Find where the given text appears and provide that cell's center as (x, y) coordinate. 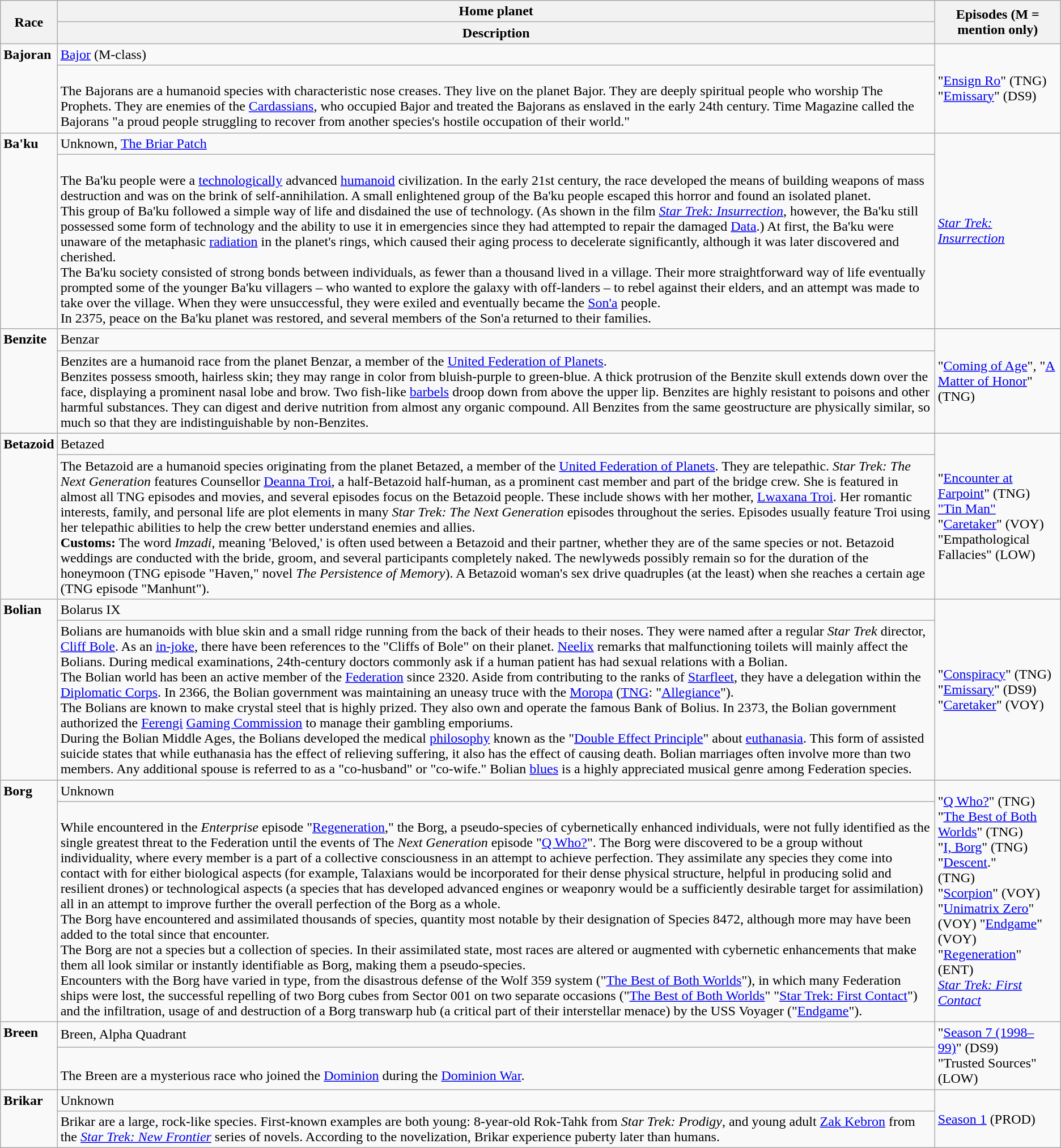
Description (496, 33)
Borg (29, 901)
Betazed (496, 444)
Bolian (29, 689)
"Coming of Age", "A Matter of Honor" (TNG) (998, 381)
Bolarus IX (496, 609)
The Breen are a mysterious race who joined the Dominion during the Dominion War. (496, 1068)
Ba'ku (29, 231)
Benzar (496, 340)
"Conspiracy" (TNG) "Emissary" (DS9) "Caretaker" (VOY) (998, 689)
"Ensign Ro" (TNG) "Emissary" (DS9) (998, 88)
"Season 7 (1998–99)" (DS9) "Trusted Sources" (LOW) (998, 1056)
Home planet (496, 11)
Bajor (M-class) (496, 54)
Star Trek: Insurrection (998, 231)
Breen, Alpha Quadrant (496, 1035)
Unknown, The Briar Patch (496, 143)
Race (29, 22)
Bajoran (29, 88)
Benzite (29, 381)
Season 1 (PROD) (998, 1119)
Brikar (29, 1119)
"Encounter at Farpoint" (TNG) "Tin Man" "Caretaker" (VOY) "Empathological Fallacies" (LOW) (998, 516)
Breen (29, 1056)
Episodes (M = mention only) (998, 22)
Betazoid (29, 516)
